Locate the cell with the specified text and output its [x, y] center coordinate. 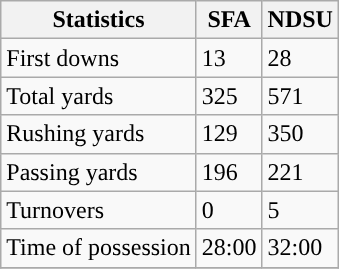
221 [300, 172]
28 [300, 58]
NDSU [300, 20]
32:00 [300, 248]
28:00 [229, 248]
5 [300, 210]
SFA [229, 20]
Total yards [99, 96]
Turnovers [99, 210]
325 [229, 96]
Time of possession [99, 248]
350 [300, 134]
0 [229, 210]
Statistics [99, 20]
129 [229, 134]
Passing yards [99, 172]
571 [300, 96]
196 [229, 172]
13 [229, 58]
First downs [99, 58]
Rushing yards [99, 134]
